Locate the cell with the specified text and output its [x, y] center coordinate. 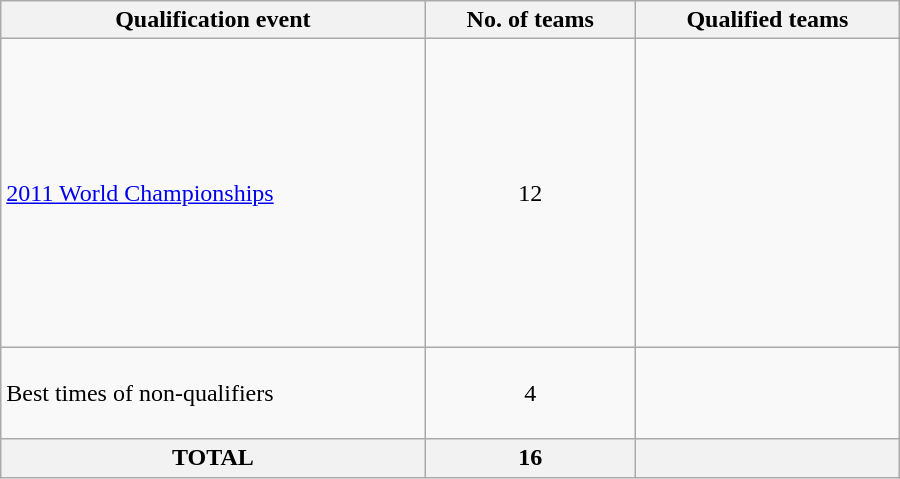
Qualified teams [768, 20]
16 [530, 458]
Best times of non-qualifiers [213, 393]
TOTAL [213, 458]
No. of teams [530, 20]
Qualification event [213, 20]
2011 World Championships [213, 193]
4 [530, 393]
12 [530, 193]
